Locate the cell with the specified text and output its (x, y) center coordinate. 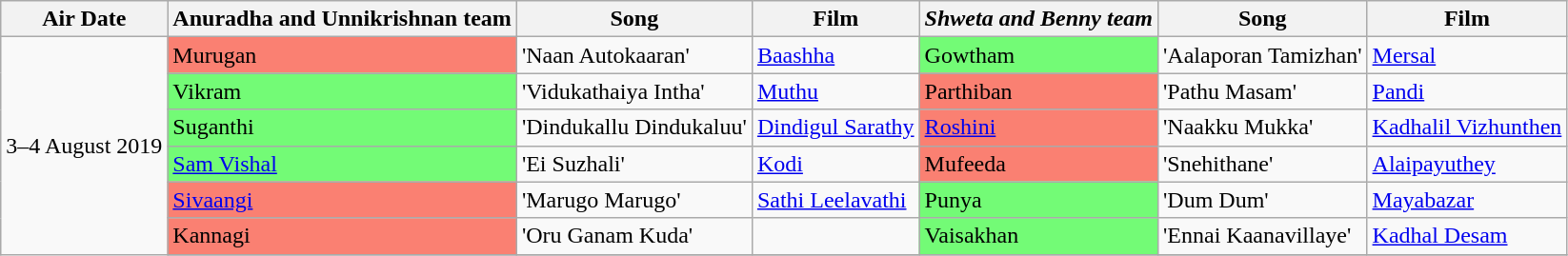
Parthiban (1038, 91)
Air Date (84, 19)
'Vidukathaiya Intha' (634, 91)
Alaipayuthey (1467, 164)
Mersal (1467, 55)
'Marugo Marugo' (634, 200)
Gowtham (1038, 55)
Sivaangi (343, 200)
Shweta and Benny team (1038, 19)
Vikram (343, 91)
Vaisakhan (1038, 236)
'Dindukallu Dindukaluu' (634, 128)
'Pathu Masam' (1263, 91)
'Snehithane' (1263, 164)
Dindigul Sarathy (835, 128)
Sathi Leelavathi (835, 200)
Suganthi (343, 128)
Anuradha and Unnikrishnan team (343, 19)
Pandi (1467, 91)
Punya (1038, 200)
Roshini (1038, 128)
Kadhalil Vizhunthen (1467, 128)
'Dum Dum' (1263, 200)
Kodi (835, 164)
Sam Vishal (343, 164)
'Naakku Mukka' (1263, 128)
Mufeeda (1038, 164)
Baashha (835, 55)
'Oru Ganam Kuda' (634, 236)
'Ei Suzhali' (634, 164)
Kadhal Desam (1467, 236)
3–4 August 2019 (84, 146)
'Ennai Kaanavillaye' (1263, 236)
'Aalaporan Tamizhan' (1263, 55)
Mayabazar (1467, 200)
'Naan Autokaaran' (634, 55)
Kannagi (343, 236)
Muthu (835, 91)
Murugan (343, 55)
